Find where the given text appears and provide that cell's center as [x, y] coordinate. 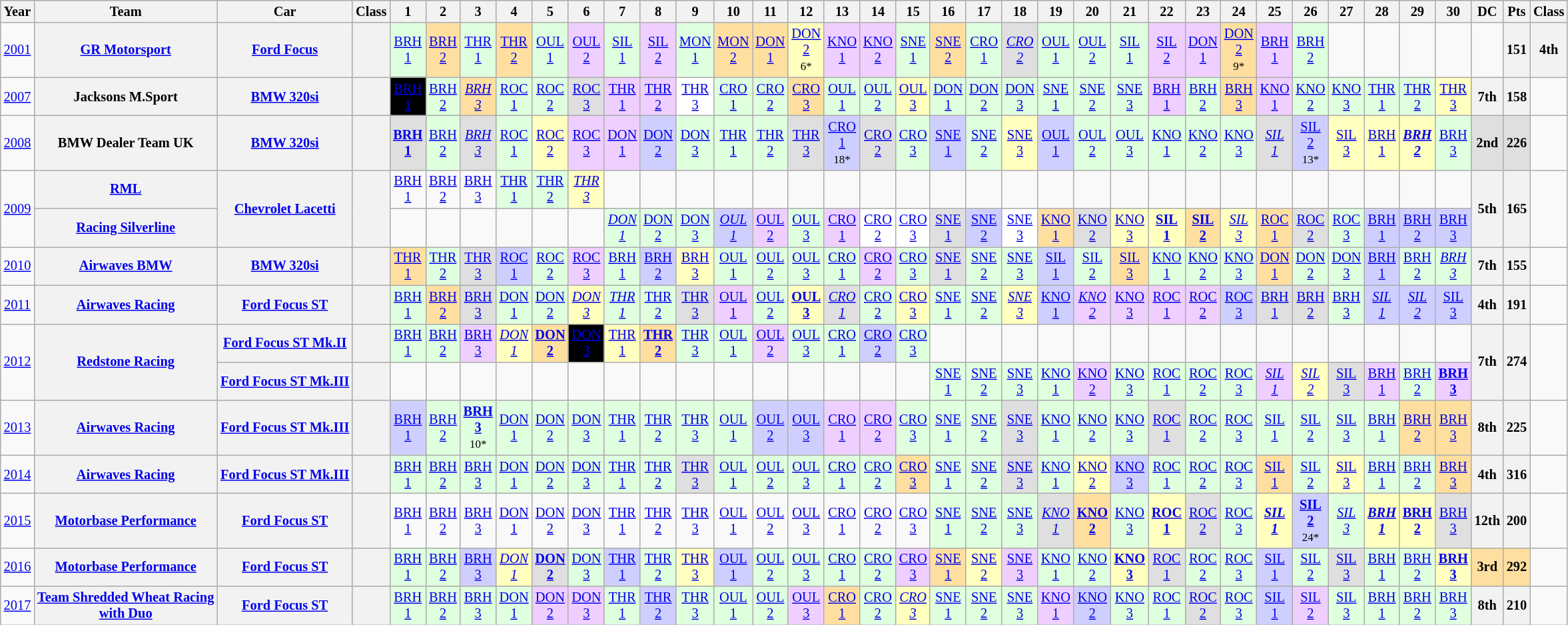
MON1 [695, 50]
RML [125, 189]
155 [1517, 266]
3 [478, 11]
225 [1517, 428]
26 [1311, 11]
2 [443, 11]
3rd [1487, 567]
8 [658, 11]
165 [1517, 208]
20 [1092, 11]
14 [878, 11]
27 [1346, 11]
24 [1239, 11]
DON26* [806, 50]
Redstone Racing [125, 362]
2007 [17, 97]
2013 [17, 428]
2nd [1487, 143]
30 [1453, 11]
2010 [17, 266]
Jacksons M.Sport [125, 97]
5th [1487, 208]
16 [948, 11]
BMW Dealer Team UK [125, 143]
DON29* [1239, 50]
28 [1381, 11]
12th [1487, 520]
21 [1130, 11]
12 [806, 11]
Team [125, 11]
19 [1056, 11]
2014 [17, 474]
2009 [17, 208]
2016 [17, 567]
2008 [17, 143]
2001 [17, 50]
23 [1203, 11]
6 [586, 11]
7 [622, 11]
Racing Silverline [125, 228]
151 [1517, 50]
CRO118* [842, 143]
29 [1417, 11]
SIL224* [1311, 520]
Pts [1517, 11]
Team Shredded Wheat Racingwith Duo [125, 606]
Year [17, 11]
13 [842, 11]
292 [1517, 567]
2012 [17, 362]
MON2 [733, 50]
Car [285, 11]
191 [1517, 305]
210 [1517, 606]
158 [1517, 97]
2015 [17, 520]
2011 [17, 305]
25 [1275, 11]
Airwaves BMW [125, 266]
17 [984, 11]
Ford Focus [285, 50]
SIL213* [1311, 143]
15 [913, 11]
316 [1517, 474]
Ford Focus ST Mk.II [285, 343]
18 [1020, 11]
GR Motorsport [125, 50]
4 [514, 11]
226 [1517, 143]
200 [1517, 520]
DC [1487, 11]
274 [1517, 362]
22 [1167, 11]
10 [733, 11]
2017 [17, 606]
BRH310* [478, 428]
11 [771, 11]
5 [550, 11]
1 [408, 11]
9 [695, 11]
Chevrolet Lacetti [285, 208]
